Capture the cell that displays the provided text and extract its [X, Y] central coordinate. 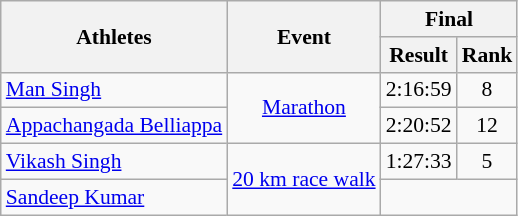
Marathon [304, 108]
Appachangada Belliappa [114, 126]
20 km race walk [304, 180]
2:20:52 [419, 126]
Man Singh [114, 90]
Vikash Singh [114, 162]
5 [488, 162]
Final [450, 19]
Sandeep Kumar [114, 197]
Rank [488, 55]
8 [488, 90]
Athletes [114, 36]
Event [304, 36]
2:16:59 [419, 90]
12 [488, 126]
Result [419, 55]
1:27:33 [419, 162]
